Search for the cell housing the specified text and yield its [x, y] center coordinate. 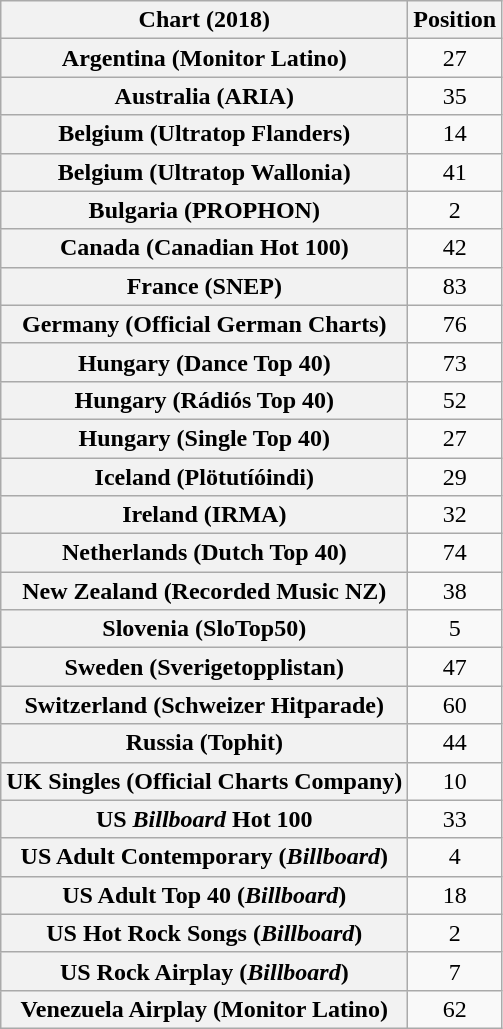
US Hot Rock Songs (Billboard) [204, 933]
Chart (2018) [204, 20]
76 [455, 324]
Germany (Official German Charts) [204, 324]
Hungary (Single Top 40) [204, 438]
33 [455, 819]
Russia (Tophit) [204, 743]
Netherlands (Dutch Top 40) [204, 553]
Hungary (Dance Top 40) [204, 362]
Canada (Canadian Hot 100) [204, 248]
38 [455, 591]
32 [455, 515]
44 [455, 743]
Switzerland (Schweizer Hitparade) [204, 705]
Australia (ARIA) [204, 96]
42 [455, 248]
Slovenia (SloTop50) [204, 629]
France (SNEP) [204, 286]
Hungary (Rádiós Top 40) [204, 400]
New Zealand (Recorded Music NZ) [204, 591]
Argentina (Monitor Latino) [204, 58]
4 [455, 857]
60 [455, 705]
41 [455, 172]
10 [455, 781]
62 [455, 1009]
83 [455, 286]
Position [455, 20]
UK Singles (Official Charts Company) [204, 781]
Bulgaria (PROPHON) [204, 210]
US Adult Contemporary (Billboard) [204, 857]
29 [455, 477]
74 [455, 553]
7 [455, 971]
US Billboard Hot 100 [204, 819]
14 [455, 134]
Belgium (Ultratop Flanders) [204, 134]
Belgium (Ultratop Wallonia) [204, 172]
35 [455, 96]
Iceland (Plötutíóindi) [204, 477]
18 [455, 895]
52 [455, 400]
Venezuela Airplay (Monitor Latino) [204, 1009]
Sweden (Sverigetopplistan) [204, 667]
73 [455, 362]
US Rock Airplay (Billboard) [204, 971]
Ireland (IRMA) [204, 515]
5 [455, 629]
US Adult Top 40 (Billboard) [204, 895]
47 [455, 667]
